Search for the cell housing the specified text and yield its [X, Y] center coordinate. 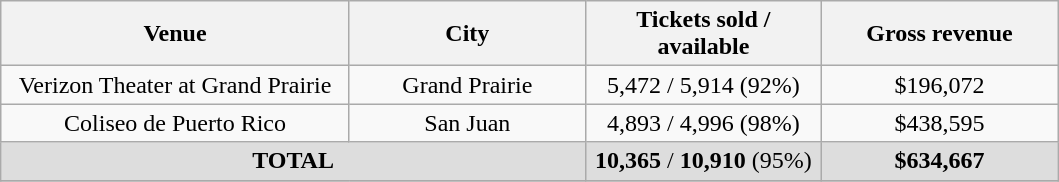
$634,667 [939, 161]
Venue [176, 34]
Tickets sold / available [703, 34]
City [467, 34]
Gross revenue [939, 34]
$438,595 [939, 123]
5,472 / 5,914 (92%) [703, 85]
Coliseo de Puerto Rico [176, 123]
10,365 / 10,910 (95%) [703, 161]
TOTAL [294, 161]
Grand Prairie [467, 85]
Verizon Theater at Grand Prairie [176, 85]
$196,072 [939, 85]
San Juan [467, 123]
4,893 / 4,996 (98%) [703, 123]
